Identify which cell holds the provided text, then report its [x, y] central coordinate. 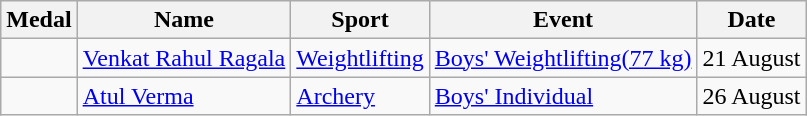
21 August [752, 58]
Weightlifting [360, 58]
Sport [360, 20]
Date [752, 20]
Archery [360, 96]
Boys' Weightlifting(77 kg) [563, 58]
Atul Verma [184, 96]
Event [563, 20]
Medal [39, 20]
Venkat Rahul Ragala [184, 58]
26 August [752, 96]
Name [184, 20]
Boys' Individual [563, 96]
